Extract the (x, y) coordinate from the center of the cell holding the provided text.  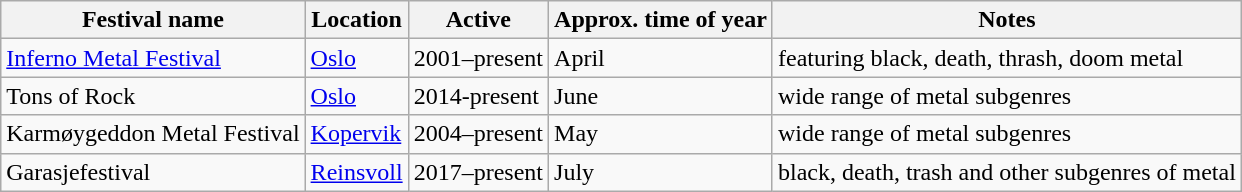
Notes (1006, 20)
Tons of Rock (153, 96)
featuring black, death, thrash, doom metal (1006, 58)
Karmøygeddon Metal Festival (153, 134)
April (661, 58)
Reinsvoll (356, 172)
June (661, 96)
Kopervik (356, 134)
Inferno Metal Festival (153, 58)
May (661, 134)
black, death, trash and other subgenres of metal (1006, 172)
2001–present (478, 58)
2014-present (478, 96)
Active (478, 20)
Garasjefestival (153, 172)
2004–present (478, 134)
July (661, 172)
Approx. time of year (661, 20)
Location (356, 20)
Festival name (153, 20)
2017–present (478, 172)
